Return the [x, y] coordinate for the center point of the cell that contains the specified text.  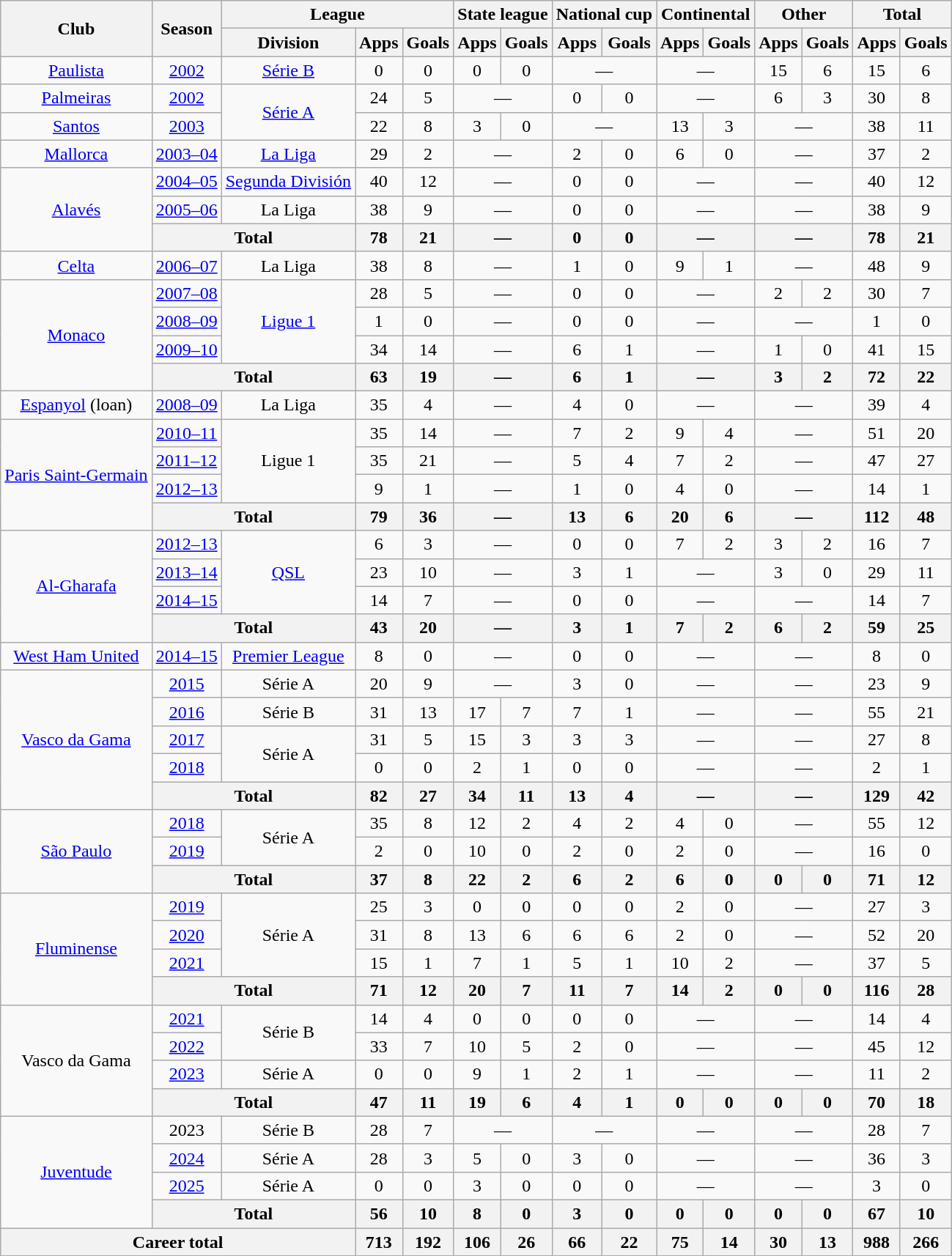
41 [877, 350]
Division [288, 43]
18 [926, 1102]
2013–14 [186, 572]
Celta [76, 265]
West Ham United [76, 656]
2004–05 [186, 182]
2020 [186, 935]
Continental [706, 15]
192 [428, 1242]
2016 [186, 712]
75 [680, 1242]
Season [186, 29]
42 [926, 795]
Premier League [288, 656]
713 [379, 1242]
116 [877, 991]
51 [877, 433]
2011–12 [186, 461]
2017 [186, 739]
2007–08 [186, 293]
Paris Saint-Germain [76, 475]
106 [477, 1242]
988 [877, 1242]
66 [577, 1242]
17 [477, 712]
52 [877, 935]
Other [804, 15]
82 [379, 795]
2005–06 [186, 210]
2003 [186, 126]
2015 [186, 684]
2010–11 [186, 433]
2003–04 [186, 154]
2006–07 [186, 265]
Monaco [76, 335]
43 [379, 628]
Club [76, 29]
Mallorca [76, 154]
26 [526, 1242]
33 [379, 1046]
Al-Gharafa [76, 586]
24 [379, 98]
State league [503, 15]
39 [877, 405]
QSL [288, 572]
Segunda División [288, 182]
2024 [186, 1158]
National cup [604, 15]
Alavés [76, 210]
Career total [178, 1242]
Paulista [76, 70]
Fluminense [76, 949]
79 [379, 517]
2022 [186, 1046]
56 [379, 1213]
63 [379, 377]
Palmeiras [76, 98]
São Paulo [76, 852]
2025 [186, 1186]
Santos [76, 126]
67 [877, 1213]
Juventude [76, 1172]
2009–10 [186, 350]
Espanyol (loan) [76, 405]
72 [877, 377]
59 [877, 628]
129 [877, 795]
45 [877, 1046]
266 [926, 1242]
112 [877, 517]
70 [877, 1102]
League [337, 15]
